Determine the [X, Y] coordinate at the center of the cell enclosing the given text.  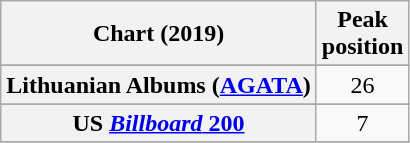
Lithuanian Albums (AGATA) [159, 85]
26 [362, 85]
Chart (2019) [159, 34]
7 [362, 123]
Peak position [362, 34]
US Billboard 200 [159, 123]
